Detect which cell encompasses the target text, then output its (x, y) center coordinate. 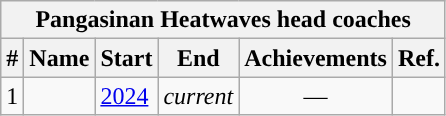
Start (126, 58)
End (198, 58)
Pangasinan Heatwaves head coaches (224, 20)
1 (12, 96)
current (198, 96)
2024 (126, 96)
Achievements (316, 58)
Ref. (418, 58)
— (316, 96)
Name (60, 58)
# (12, 58)
